Locate the cell with the specified text and output its [X, Y] center coordinate. 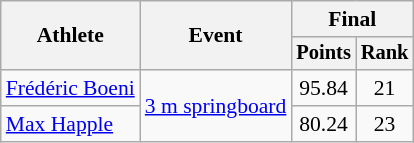
3 m springboard [216, 106]
80.24 [323, 124]
Points [323, 54]
Athlete [70, 36]
Max Happle [70, 124]
Frédéric Boeni [70, 88]
Event [216, 36]
95.84 [323, 88]
Final [352, 19]
23 [385, 124]
Rank [385, 54]
21 [385, 88]
